Return (x, y) of the center of cell containing provided text 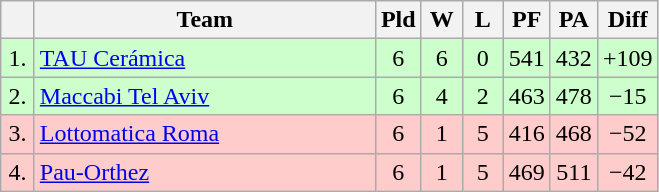
PF (526, 20)
−52 (628, 134)
416 (526, 134)
0 (482, 58)
L (482, 20)
Diff (628, 20)
−15 (628, 96)
Lottomatica Roma (204, 134)
Pld (398, 20)
2 (482, 96)
−42 (628, 172)
4 (442, 96)
2. (18, 96)
TAU Cerámica (204, 58)
Team (204, 20)
+109 (628, 58)
463 (526, 96)
478 (574, 96)
541 (526, 58)
468 (574, 134)
Pau-Orthez (204, 172)
W (442, 20)
511 (574, 172)
432 (574, 58)
469 (526, 172)
3. (18, 134)
PA (574, 20)
Maccabi Tel Aviv (204, 96)
1. (18, 58)
4. (18, 172)
